Capture the cell that displays the provided text and extract its (X, Y) central coordinate. 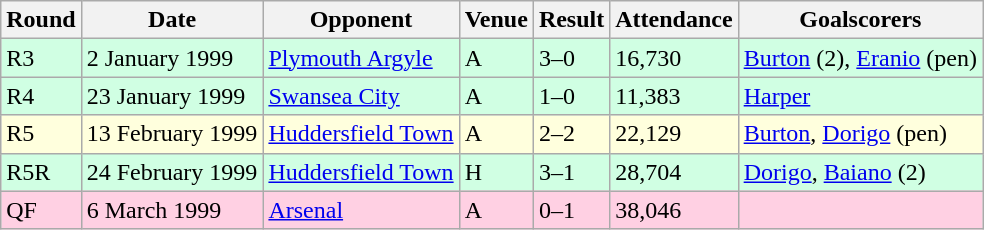
24 February 1999 (172, 172)
Burton, Dorigo (pen) (860, 134)
Plymouth Argyle (361, 58)
28,704 (674, 172)
R3 (41, 58)
Attendance (674, 20)
R5R (41, 172)
Date (172, 20)
Burton (2), Eranio (pen) (860, 58)
3–0 (571, 58)
Dorigo, Baiano (2) (860, 172)
R5 (41, 134)
Opponent (361, 20)
16,730 (674, 58)
Goalscorers (860, 20)
Swansea City (361, 96)
Harper (860, 96)
0–1 (571, 210)
23 January 1999 (172, 96)
H (496, 172)
22,129 (674, 134)
38,046 (674, 210)
2–2 (571, 134)
Venue (496, 20)
R4 (41, 96)
13 February 1999 (172, 134)
6 March 1999 (172, 210)
QF (41, 210)
Round (41, 20)
3–1 (571, 172)
Arsenal (361, 210)
Result (571, 20)
11,383 (674, 96)
2 January 1999 (172, 58)
1–0 (571, 96)
